Find where the given text appears and provide that cell's center as (x, y) coordinate. 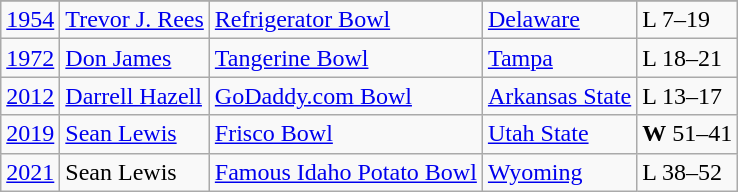
2021 (30, 172)
Tampa (559, 58)
Refrigerator Bowl (346, 20)
Darrell Hazell (135, 96)
Wyoming (559, 172)
L 7–19 (688, 20)
L 13–17 (688, 96)
Arkansas State (559, 96)
GoDaddy.com Bowl (346, 96)
Trevor J. Rees (135, 20)
1954 (30, 20)
2012 (30, 96)
Tangerine Bowl (346, 58)
Don James (135, 58)
Delaware (559, 20)
Famous Idaho Potato Bowl (346, 172)
1972 (30, 58)
Frisco Bowl (346, 134)
Utah State (559, 134)
2019 (30, 134)
L 18–21 (688, 58)
W 51–41 (688, 134)
L 38–52 (688, 172)
